Return the [x, y] coordinate for the center point of the cell that contains the specified text.  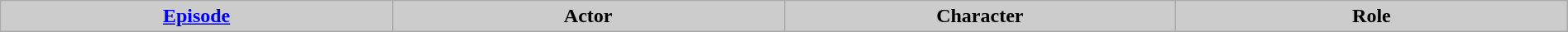
Episode [197, 16]
Role [1372, 16]
Character [980, 16]
Actor [588, 16]
